Provide the (X, Y) coordinate of the cell's center where the given text is located.  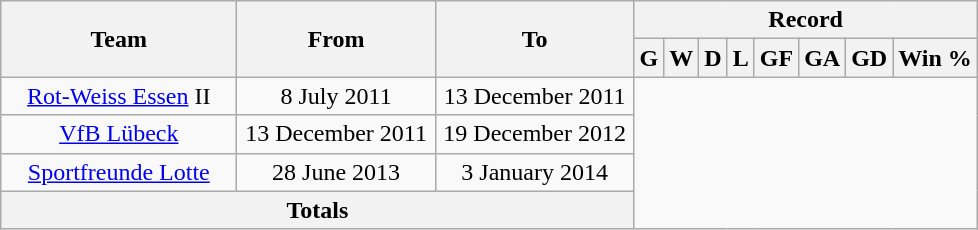
GA (822, 58)
Sportfreunde Lotte (119, 172)
D (713, 58)
G (649, 58)
Win % (936, 58)
Rot-Weiss Essen II (119, 96)
19 December 2012 (534, 134)
To (534, 39)
3 January 2014 (534, 172)
Record (806, 20)
8 July 2011 (336, 96)
From (336, 39)
GF (776, 58)
28 June 2013 (336, 172)
W (682, 58)
GD (870, 58)
VfB Lübeck (119, 134)
Team (119, 39)
Totals (318, 210)
L (740, 58)
